Identify which cell holds the provided text, then report its (x, y) central coordinate. 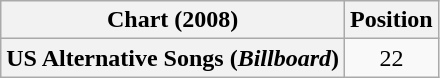
US Alternative Songs (Billboard) (173, 58)
Position (392, 20)
22 (392, 58)
Chart (2008) (173, 20)
